Pinpoint the cell where the given text exists, returning its [x, y] midpoint coordinate. 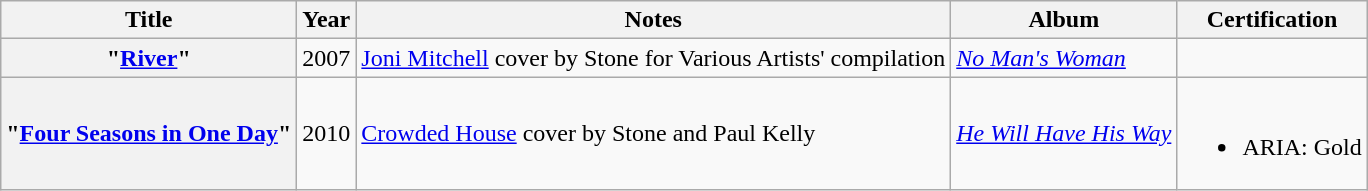
"River" [149, 58]
"Four Seasons in One Day" [149, 134]
Certification [1272, 20]
Crowded House cover by Stone and Paul Kelly [654, 134]
No Man's Woman [1064, 58]
2007 [326, 58]
He Will Have His Way [1064, 134]
Year [326, 20]
Title [149, 20]
Joni Mitchell cover by Stone for Various Artists' compilation [654, 58]
2010 [326, 134]
ARIA: Gold [1272, 134]
Album [1064, 20]
Notes [654, 20]
